For the text-containing cell, return its midpoint in [x, y] coordinate format. 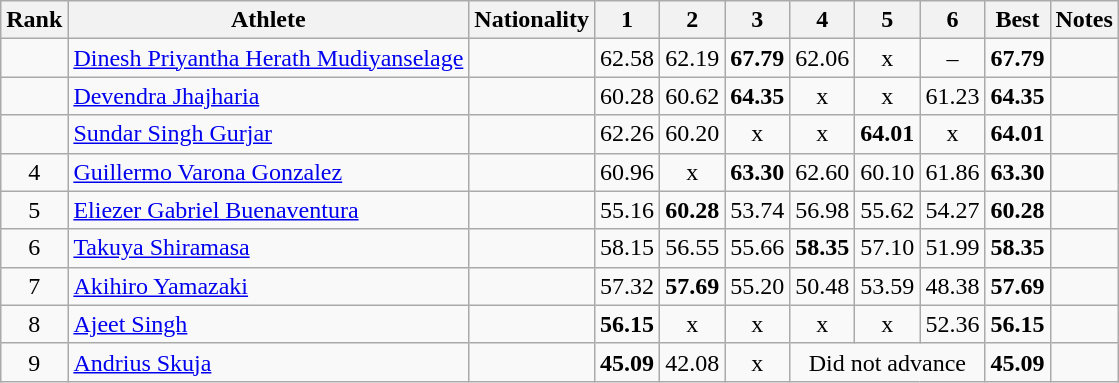
– [952, 58]
Sundar Singh Gurjar [268, 134]
57.10 [888, 248]
55.62 [888, 210]
52.36 [952, 324]
1 [628, 20]
62.26 [628, 134]
Rank [34, 20]
53.74 [758, 210]
60.10 [888, 172]
54.27 [952, 210]
Akihiro Yamazaki [268, 286]
60.96 [628, 172]
Andrius Skuja [268, 362]
62.58 [628, 58]
53.59 [888, 286]
62.19 [692, 58]
Eliezer Gabriel Buenaventura [268, 210]
7 [34, 286]
42.08 [692, 362]
55.20 [758, 286]
50.48 [822, 286]
Ajeet Singh [268, 324]
55.66 [758, 248]
Devendra Jhajharia [268, 96]
62.60 [822, 172]
51.99 [952, 248]
56.55 [692, 248]
58.15 [628, 248]
61.86 [952, 172]
8 [34, 324]
60.62 [692, 96]
Dinesh Priyantha Herath Mudiyanselage [268, 58]
Best [1018, 20]
Guillermo Varona Gonzalez [268, 172]
61.23 [952, 96]
Nationality [532, 20]
2 [692, 20]
Notes [1084, 20]
3 [758, 20]
48.38 [952, 286]
Athlete [268, 20]
56.98 [822, 210]
Did not advance [888, 362]
62.06 [822, 58]
57.32 [628, 286]
9 [34, 362]
Takuya Shiramasa [268, 248]
55.16 [628, 210]
60.20 [692, 134]
